Find where the given text appears and provide that cell's center as (x, y) coordinate. 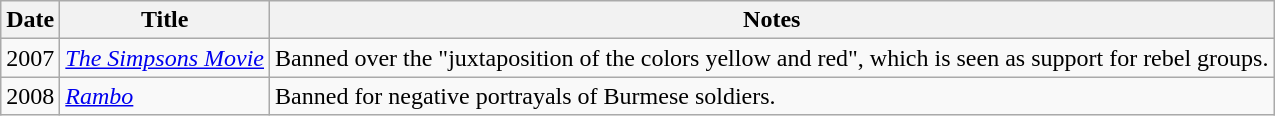
Title (165, 20)
2008 (30, 96)
The Simpsons Movie (165, 58)
Date (30, 20)
2007 (30, 58)
Rambo (165, 96)
Banned over the "juxtaposition of the colors yellow and red", which is seen as support for rebel groups. (772, 58)
Notes (772, 20)
Banned for negative portrayals of Burmese soldiers. (772, 96)
